Find where the given text appears and provide that cell's center as [x, y] coordinate. 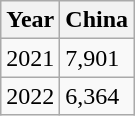
Year [30, 20]
2022 [30, 96]
7,901 [97, 58]
China [97, 20]
2021 [30, 58]
6,364 [97, 96]
